Provide the [X, Y] coordinate of the cell's center where the given text is located.  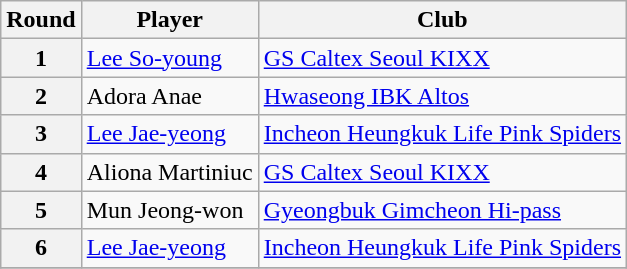
Aliona Martiniuc [170, 172]
Club [442, 20]
6 [41, 248]
Gyeongbuk Gimcheon Hi-pass [442, 210]
Hwaseong IBK Altos [442, 96]
Mun Jeong-won [170, 210]
1 [41, 58]
2 [41, 96]
4 [41, 172]
3 [41, 134]
Adora Anae [170, 96]
Player [170, 20]
Round [41, 20]
Lee So-young [170, 58]
5 [41, 210]
